Output the (X, Y) coordinate of the center of the cell containing the given text.  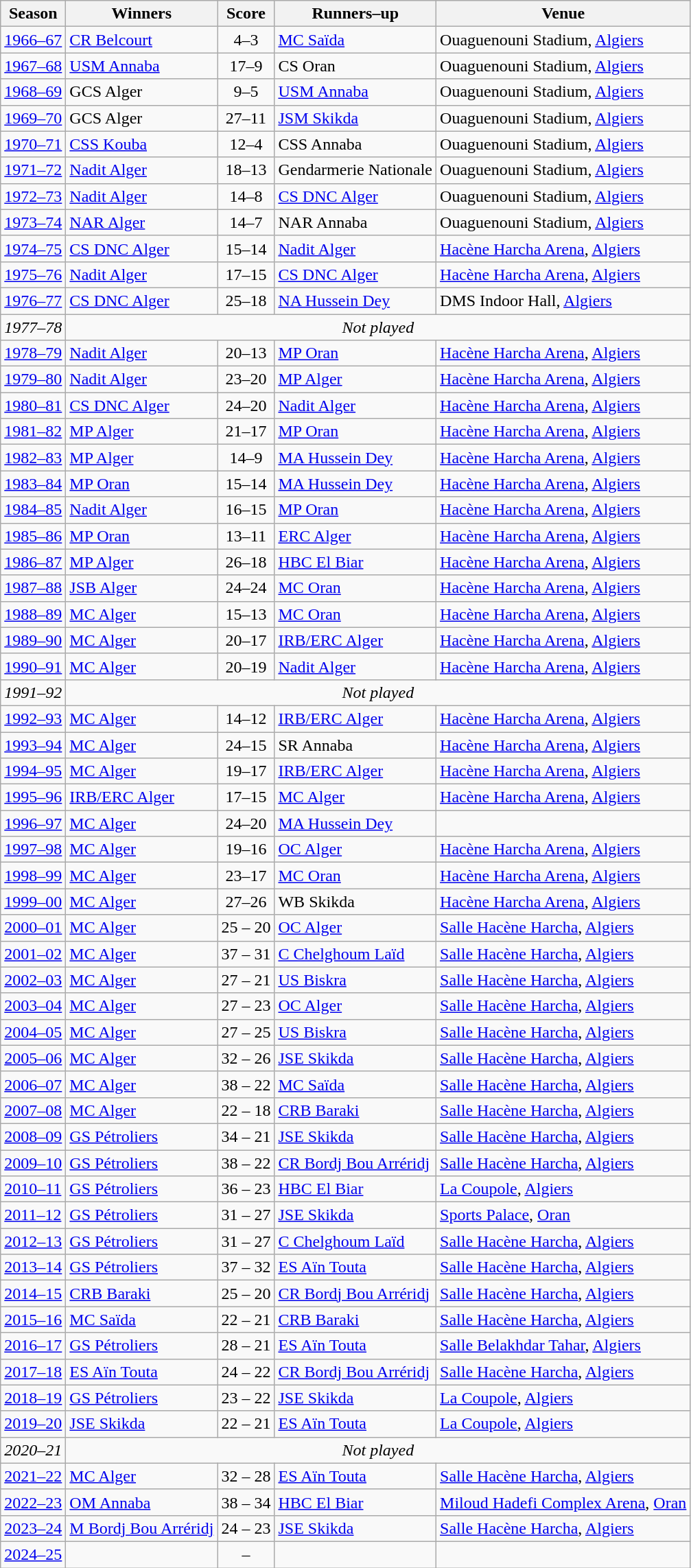
WB Skikda (355, 902)
1999–00 (33, 902)
1983–84 (33, 484)
15–13 (246, 614)
14–12 (246, 718)
20–17 (246, 640)
M Bordj Bou Arréridj (141, 1528)
1989–90 (33, 640)
24–15 (246, 745)
26–18 (246, 562)
NAR Annaba (355, 222)
1971–72 (33, 170)
1987–88 (33, 588)
27–26 (246, 902)
Runners–up (355, 14)
17–9 (246, 66)
NA Hussein Dey (355, 301)
23 – 22 (246, 1398)
1984–85 (33, 510)
DMS Indoor Hall, Algiers (563, 301)
1992–93 (33, 718)
1976–77 (33, 301)
1969–70 (33, 118)
SR Annaba (355, 745)
32 – 26 (246, 1058)
Gendarmerie Nationale (355, 170)
34 – 21 (246, 1136)
1993–94 (33, 745)
2003–04 (33, 1006)
1966–67 (33, 40)
2008–09 (33, 1136)
14–8 (246, 196)
1980–81 (33, 406)
2014–15 (33, 1294)
14–9 (246, 458)
2007–08 (33, 1110)
27 – 21 (246, 980)
1982–83 (33, 458)
2004–05 (33, 1032)
1991–92 (33, 692)
1998–99 (33, 876)
24–24 (246, 588)
37 – 32 (246, 1267)
1968–69 (33, 92)
14–7 (246, 222)
22 – 18 (246, 1110)
2000–01 (33, 928)
4–3 (246, 40)
20–19 (246, 666)
2015–16 (33, 1320)
Season (33, 14)
1979–80 (33, 379)
1995–96 (33, 797)
27 – 25 (246, 1032)
– (246, 1554)
37 – 31 (246, 954)
19–17 (246, 771)
28 – 21 (246, 1346)
1970–71 (33, 144)
18–13 (246, 170)
38 – 34 (246, 1502)
1985–86 (33, 536)
CS Oran (355, 66)
1974–75 (33, 248)
32 – 28 (246, 1476)
9–5 (246, 92)
27–11 (246, 118)
2013–14 (33, 1267)
13–11 (246, 536)
1973–74 (33, 222)
CSS Kouba (141, 144)
2024–25 (33, 1554)
1986–87 (33, 562)
2019–20 (33, 1424)
1975–76 (33, 274)
1978–79 (33, 353)
1997–98 (33, 850)
ERC Alger (355, 536)
2018–19 (33, 1398)
2020–21 (33, 1450)
Score (246, 14)
1994–95 (33, 771)
12–4 (246, 144)
24 – 23 (246, 1528)
2022–23 (33, 1502)
2017–18 (33, 1372)
Venue (563, 14)
1967–68 (33, 66)
2021–22 (33, 1476)
2002–03 (33, 980)
25–18 (246, 301)
Miloud Hadefi Complex Arena, Oran (563, 1502)
2011–12 (33, 1215)
NAR Alger (141, 222)
Sports Palace, Oran (563, 1215)
1972–73 (33, 196)
20–13 (246, 353)
2016–17 (33, 1346)
21–17 (246, 432)
2010–11 (33, 1189)
Salle Belakhdar Tahar, Algiers (563, 1346)
2006–07 (33, 1084)
Winners (141, 14)
36 – 23 (246, 1189)
1977–78 (33, 327)
27 – 23 (246, 1006)
OM Annaba (141, 1502)
2001–02 (33, 954)
19–16 (246, 850)
23–20 (246, 379)
23–17 (246, 876)
1990–91 (33, 666)
16–15 (246, 510)
2012–13 (33, 1241)
2005–06 (33, 1058)
2023–24 (33, 1528)
JSB Alger (141, 588)
1981–82 (33, 432)
CSS Annaba (355, 144)
1988–89 (33, 614)
1996–97 (33, 823)
24 – 22 (246, 1372)
2009–10 (33, 1163)
CR Belcourt (141, 40)
JSM Skikda (355, 118)
